Return (x, y) of the center of cell containing provided text 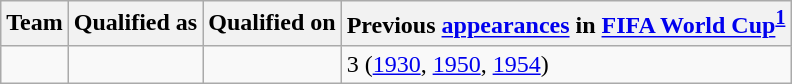
Previous appearances in FIFA World Cup1 (566, 24)
Qualified on (272, 24)
Qualified as (135, 24)
3 (1930, 1950, 1954) (566, 64)
Team (35, 24)
